Output the (x, y) coordinate of the center of the cell containing the given text.  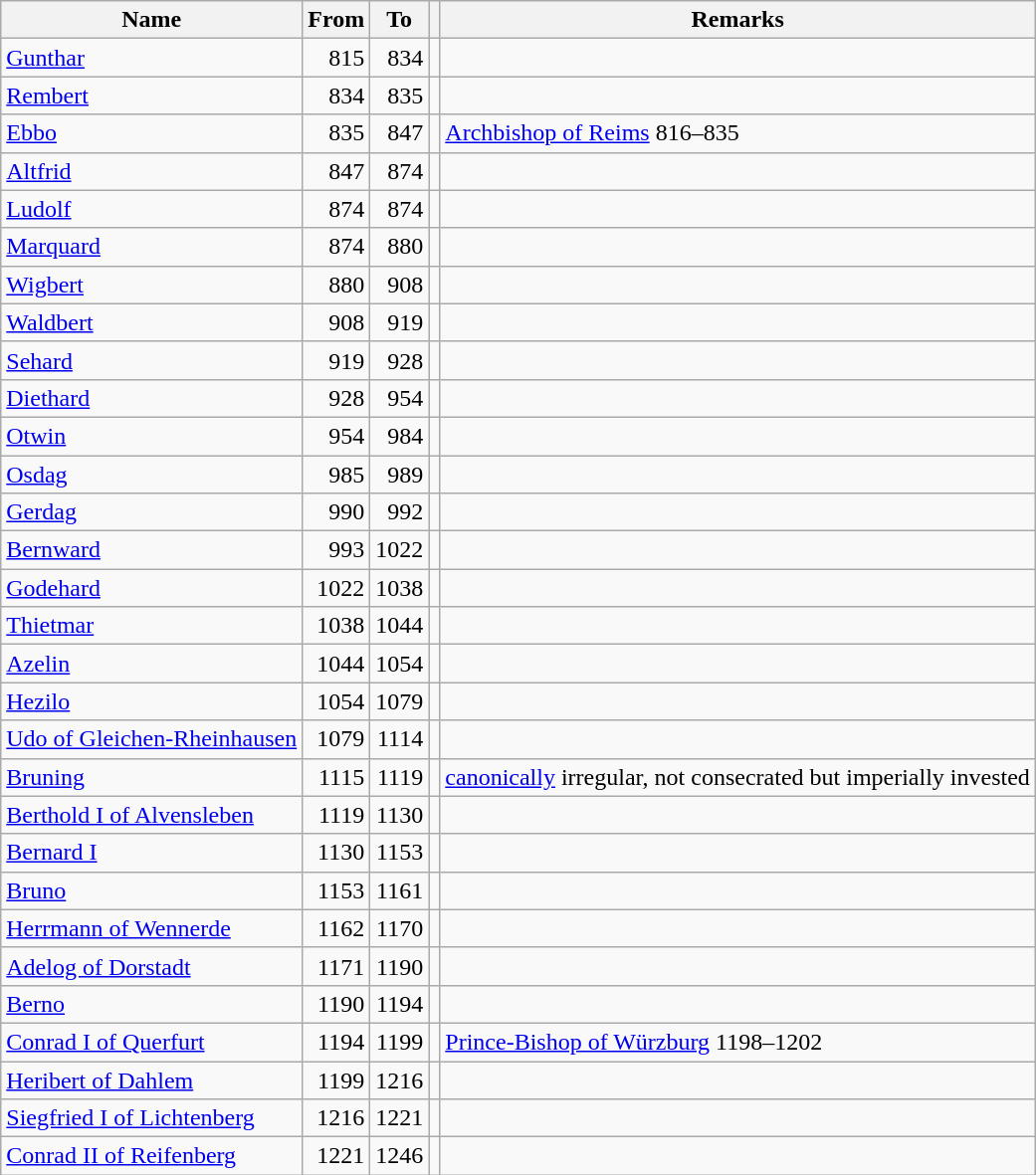
Diethard (151, 398)
Remarks (738, 20)
1246 (400, 1156)
Gunthar (151, 58)
992 (400, 512)
Berno (151, 1004)
990 (336, 512)
Marquard (151, 247)
Sehard (151, 360)
Wigbert (151, 285)
1162 (336, 928)
Conrad II of Reifenberg (151, 1156)
Herrmann of Wennerde (151, 928)
Thietmar (151, 626)
Bernard I (151, 853)
Heribert of Dahlem (151, 1079)
Ebbo (151, 133)
Bruno (151, 890)
985 (336, 475)
Hezilo (151, 701)
Conrad I of Querfurt (151, 1042)
Adelog of Dorstadt (151, 966)
Waldbert (151, 322)
Otwin (151, 436)
Siegfried I of Lichtenberg (151, 1118)
canonically irregular, not consecrated but imperially invested (738, 777)
From (336, 20)
1171 (336, 966)
Bernward (151, 550)
1114 (400, 739)
Gerdag (151, 512)
Godehard (151, 588)
Azelin (151, 664)
1161 (400, 890)
989 (400, 475)
Rembert (151, 96)
1170 (400, 928)
993 (336, 550)
Bruning (151, 777)
Prince-Bishop of Würzburg 1198–1202 (738, 1042)
Udo of Gleichen-Rheinhausen (151, 739)
To (400, 20)
Name (151, 20)
Osdag (151, 475)
815 (336, 58)
Archbishop of Reims 816–835 (738, 133)
984 (400, 436)
Altfrid (151, 171)
Berthold I of Alvensleben (151, 815)
1115 (336, 777)
Ludolf (151, 209)
